Provide the (X, Y) coordinate of the cell's center where the given text is located.  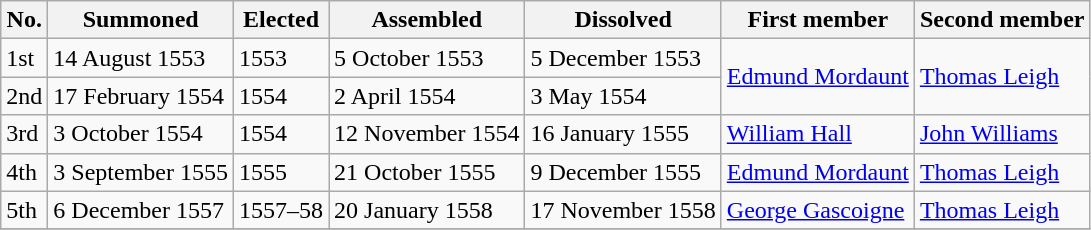
George Gascoigne (818, 210)
3 October 1554 (141, 134)
3 September 1555 (141, 172)
2 April 1554 (427, 96)
17 February 1554 (141, 96)
Second member (1002, 20)
John Williams (1002, 134)
1555 (282, 172)
1557–58 (282, 210)
3 May 1554 (623, 96)
6 December 1557 (141, 210)
5 October 1553 (427, 58)
1553 (282, 58)
First member (818, 20)
12 November 1554 (427, 134)
Assembled (427, 20)
Elected (282, 20)
Dissolved (623, 20)
No. (24, 20)
4th (24, 172)
3rd (24, 134)
5th (24, 210)
5 December 1553 (623, 58)
1st (24, 58)
2nd (24, 96)
20 January 1558 (427, 210)
14 August 1553 (141, 58)
21 October 1555 (427, 172)
Summoned (141, 20)
16 January 1555 (623, 134)
William Hall (818, 134)
17 November 1558 (623, 210)
9 December 1555 (623, 172)
